Detect which cell encompasses the target text, then output its [X, Y] center coordinate. 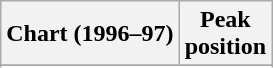
Peakposition [225, 34]
Chart (1996–97) [90, 34]
